Return the [X, Y] coordinate for the center point of the cell that contains the specified text.  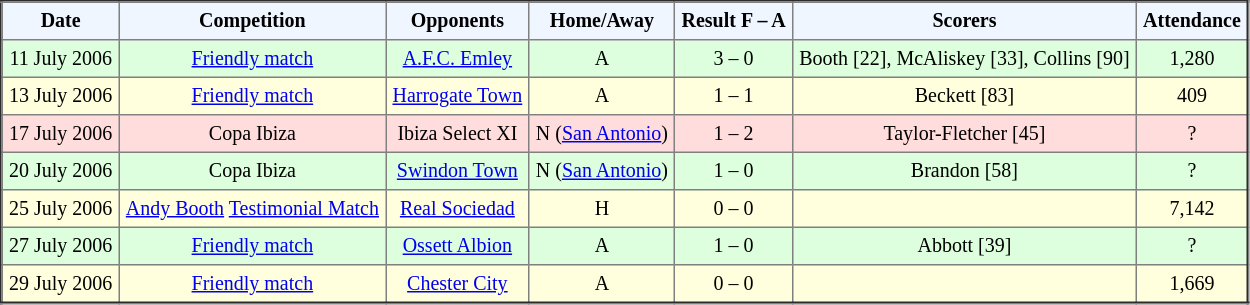
1,669 [1192, 284]
Chester City [458, 284]
1 – 1 [734, 96]
Abbott [39] [964, 246]
Swindon Town [458, 171]
A.F.C. Emley [458, 59]
20 July 2006 [61, 171]
Home/Away [602, 21]
Competition [252, 21]
Scorers [964, 21]
Real Sociedad [458, 209]
Date [61, 21]
Result F – A [734, 21]
409 [1192, 96]
H [602, 209]
11 July 2006 [61, 59]
Opponents [458, 21]
Brandon [58] [964, 171]
Beckett [83] [964, 96]
25 July 2006 [61, 209]
Ibiza Select XI [458, 134]
29 July 2006 [61, 284]
17 July 2006 [61, 134]
13 July 2006 [61, 96]
Attendance [1192, 21]
Harrogate Town [458, 96]
3 – 0 [734, 59]
1 – 2 [734, 134]
Taylor-Fletcher [45] [964, 134]
7,142 [1192, 209]
27 July 2006 [61, 246]
Booth [22], McAliskey [33], Collins [90] [964, 59]
Andy Booth Testimonial Match [252, 209]
1,280 [1192, 59]
Ossett Albion [458, 246]
